Pinpoint the cell where the given text exists, returning its (x, y) midpoint coordinate. 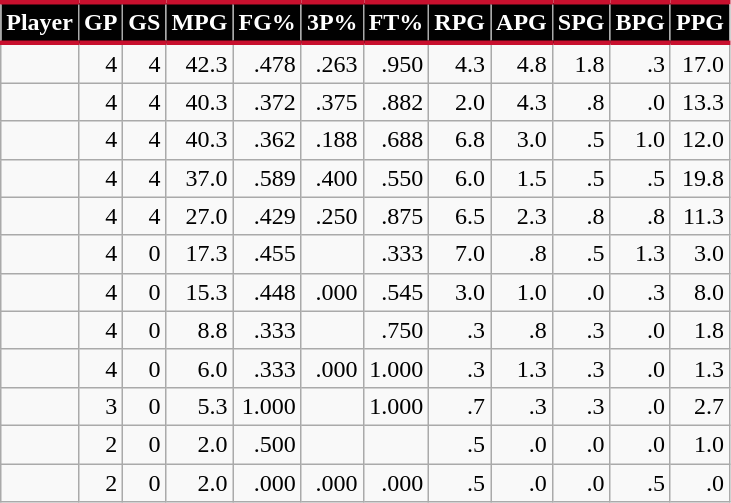
4.8 (522, 63)
42.3 (200, 63)
19.8 (700, 178)
7.0 (460, 254)
37.0 (200, 178)
APG (522, 22)
.589 (267, 178)
2.3 (522, 216)
PPG (700, 22)
.375 (332, 102)
.263 (332, 63)
.688 (396, 140)
RPG (460, 22)
GS (144, 22)
.875 (396, 216)
17.0 (700, 63)
5.3 (200, 406)
8.8 (200, 330)
.362 (267, 140)
.950 (396, 63)
6.5 (460, 216)
3 (100, 406)
13.3 (700, 102)
11.3 (700, 216)
12.0 (700, 140)
SPG (581, 22)
.478 (267, 63)
.400 (332, 178)
1.5 (522, 178)
.550 (396, 178)
15.3 (200, 292)
.448 (267, 292)
FT% (396, 22)
27.0 (200, 216)
.455 (267, 254)
.7 (460, 406)
BPG (640, 22)
2.7 (700, 406)
6.8 (460, 140)
MPG (200, 22)
17.3 (200, 254)
Player (40, 22)
.545 (396, 292)
.429 (267, 216)
.750 (396, 330)
8.0 (700, 292)
.188 (332, 140)
FG% (267, 22)
GP (100, 22)
.372 (267, 102)
.500 (267, 444)
.250 (332, 216)
3P% (332, 22)
.882 (396, 102)
